For the text-containing cell, return its midpoint in (x, y) coordinate format. 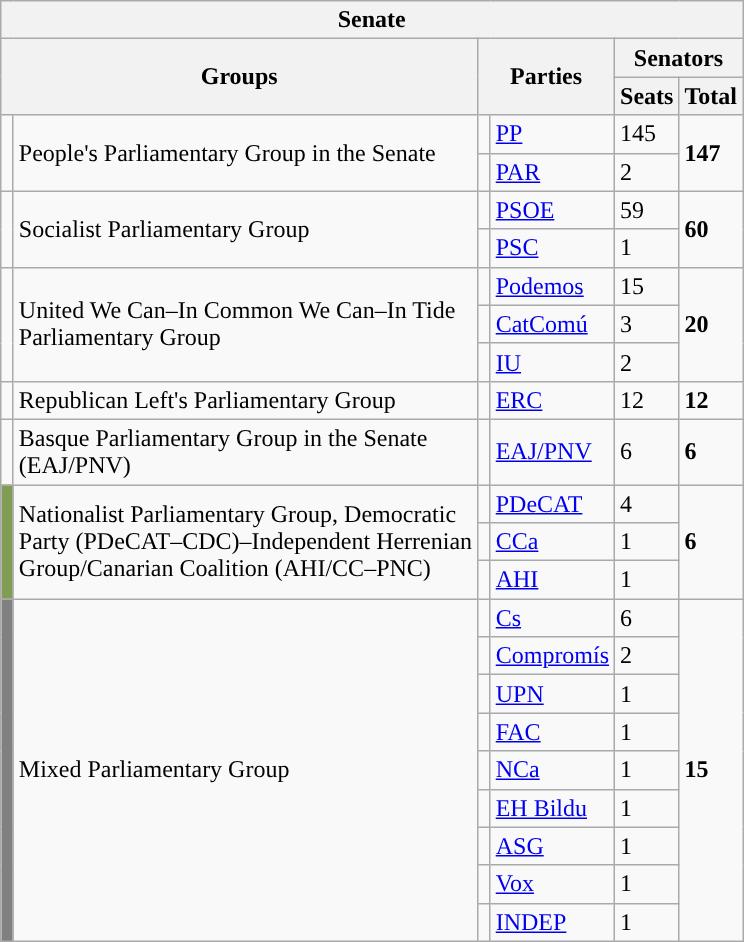
IU (552, 362)
PAR (552, 172)
AHI (552, 580)
ASG (552, 846)
FAC (552, 732)
Senators (679, 58)
59 (647, 210)
Seats (647, 96)
Vox (552, 884)
INDEP (552, 922)
UPN (552, 694)
145 (647, 134)
147 (711, 153)
Total (711, 96)
Socialist Parliamentary Group (245, 229)
Mixed Parliamentary Group (245, 770)
CCa (552, 542)
PSOE (552, 210)
Parties (546, 77)
20 (711, 324)
ERC (552, 400)
CatComú (552, 324)
PDeCAT (552, 503)
Basque Parliamentary Group in the Senate(EAJ/PNV) (245, 452)
United We Can–In Common We Can–In TideParliamentary Group (245, 324)
Groups (240, 77)
60 (711, 229)
PSC (552, 248)
Compromís (552, 656)
Senate (372, 20)
Cs (552, 618)
NCa (552, 770)
PP (552, 134)
People's Parliamentary Group in the Senate (245, 153)
Nationalist Parliamentary Group, DemocraticParty (PDeCAT–CDC)–Independent HerrenianGroup/Canarian Coalition (AHI/CC–PNC) (245, 541)
4 (647, 503)
EH Bildu (552, 808)
Podemos (552, 286)
EAJ/PNV (552, 452)
3 (647, 324)
Republican Left's Parliamentary Group (245, 400)
